From the cell containing the given text, extract its center point as (x, y) coordinate. 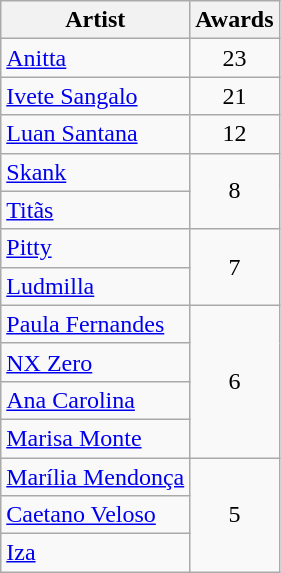
Ivete Sangalo (96, 96)
8 (234, 191)
Marisa Monte (96, 438)
Iza (96, 553)
Titãs (96, 210)
Luan Santana (96, 134)
Anitta (96, 58)
Ludmilla (96, 286)
Paula Fernandes (96, 324)
Skank (96, 172)
5 (234, 515)
Marília Mendonça (96, 477)
Artist (96, 20)
NX Zero (96, 362)
12 (234, 134)
Caetano Veloso (96, 515)
7 (234, 267)
23 (234, 58)
Awards (234, 20)
6 (234, 381)
Ana Carolina (96, 400)
Pitty (96, 248)
21 (234, 96)
